Return the [x, y] coordinate for the center point of the cell that contains the specified text.  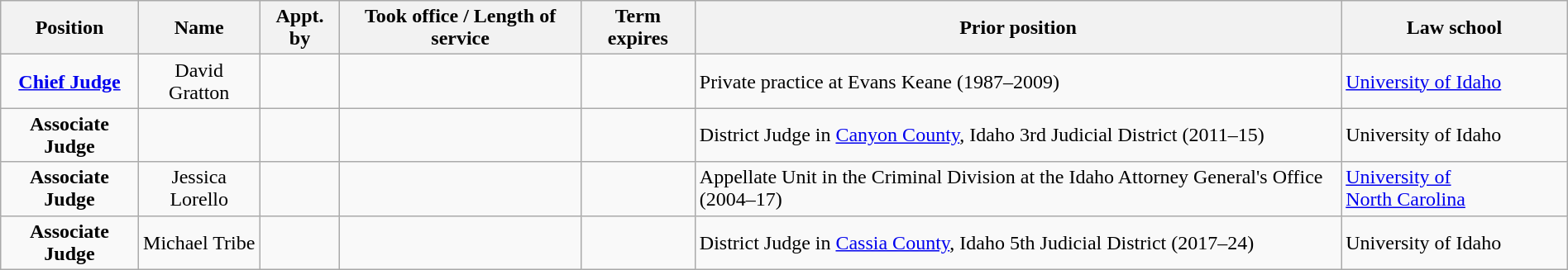
Appellate Unit in the Criminal Division at the Idaho Attorney General's Office (2004–17) [1017, 188]
Prior position [1017, 28]
District Judge in Canyon County, Idaho 3rd Judicial District (2011–15) [1017, 135]
Position [69, 28]
Took office / Length of service [460, 28]
Term expires [638, 28]
Appt. by [299, 28]
Michael Tribe [198, 243]
District Judge in Cassia County, Idaho 5th Judicial District (2017–24) [1017, 243]
Law school [1455, 28]
Private practice at Evans Keane (1987–2009) [1017, 81]
Jessica Lorello [198, 188]
University of North Carolina [1455, 188]
Chief Judge [69, 81]
David Gratton [198, 81]
Name [198, 28]
